Provide the (x, y) coordinate of the cell's center where the given text is located.  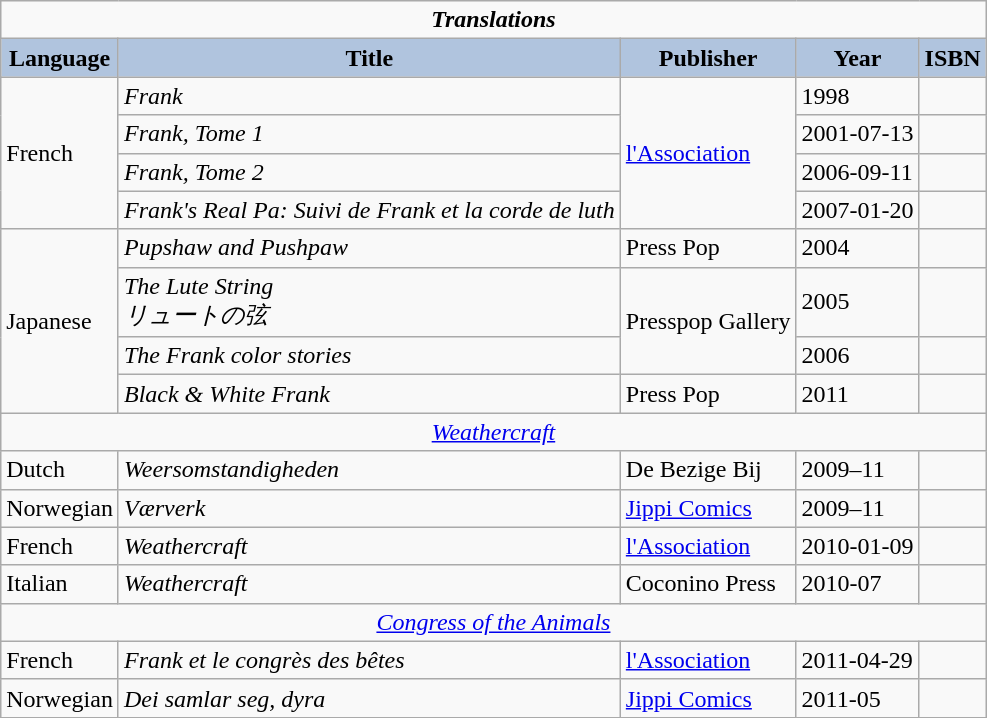
Black & White Frank (369, 394)
Title (369, 58)
2006-09-11 (858, 172)
Dei samlar seg, dyra (369, 698)
2011-04-29 (858, 660)
Frank et le congrès des bêtes (369, 660)
ISBN (952, 58)
Italian (60, 584)
2011-05 (858, 698)
Pupshaw and Pushpaw (369, 248)
Coconino Press (708, 584)
Værverk (369, 508)
Frank, Tome 2 (369, 172)
2006 (858, 356)
2005 (858, 302)
The Frank color stories (369, 356)
Language (60, 58)
Congress of the Animals (494, 622)
2001-07-13 (858, 134)
2004 (858, 248)
1998 (858, 96)
Translations (494, 20)
Frank, Tome 1 (369, 134)
2007-01-20 (858, 210)
De Bezige Bij (708, 470)
Weersomstandigheden (369, 470)
Frank's Real Pa: Suivi de Frank et la corde de luth (369, 210)
Year (858, 58)
2011 (858, 394)
2010-07 (858, 584)
Dutch (60, 470)
2010-01-09 (858, 546)
Publisher (708, 58)
Japanese (60, 321)
Frank (369, 96)
Presspop Gallery (708, 321)
The Lute Stringリュートの弦 (369, 302)
